Locate the cell with the specified text and output its (X, Y) center coordinate. 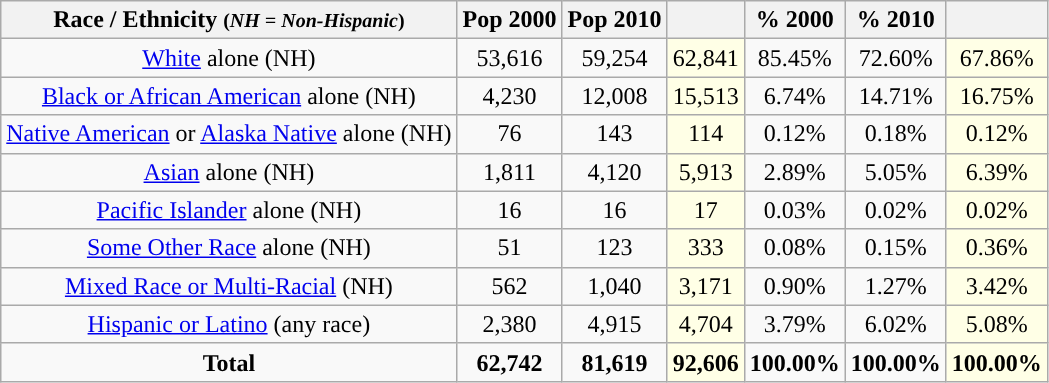
51 (510, 248)
62,742 (510, 362)
81,619 (614, 362)
123 (614, 248)
17 (706, 210)
4,230 (510, 96)
0.15% (896, 248)
Black or African American alone (NH) (229, 96)
0.18% (896, 134)
5.05% (896, 172)
72.60% (896, 58)
Mixed Race or Multi-Racial (NH) (229, 286)
1,040 (614, 286)
15,513 (706, 96)
4,120 (614, 172)
6.39% (996, 172)
62,841 (706, 58)
562 (510, 286)
14.71% (896, 96)
0.36% (996, 248)
Hispanic or Latino (any race) (229, 324)
5,913 (706, 172)
% 2000 (794, 20)
12,008 (614, 96)
3.42% (996, 286)
1,811 (510, 172)
% 2010 (896, 20)
Asian alone (NH) (229, 172)
53,616 (510, 58)
Pacific Islander alone (NH) (229, 210)
333 (706, 248)
Total (229, 362)
114 (706, 134)
0.03% (794, 210)
67.86% (996, 58)
Race / Ethnicity (NH = Non-Hispanic) (229, 20)
143 (614, 134)
92,606 (706, 362)
6.02% (896, 324)
76 (510, 134)
Pop 2010 (614, 20)
1.27% (896, 286)
3.79% (794, 324)
2.89% (794, 172)
5.08% (996, 324)
0.90% (794, 286)
Native American or Alaska Native alone (NH) (229, 134)
4,704 (706, 324)
59,254 (614, 58)
6.74% (794, 96)
3,171 (706, 286)
16.75% (996, 96)
0.08% (794, 248)
4,915 (614, 324)
White alone (NH) (229, 58)
Pop 2000 (510, 20)
2,380 (510, 324)
Some Other Race alone (NH) (229, 248)
85.45% (794, 58)
